For the text-containing cell, return its midpoint in [X, Y] coordinate format. 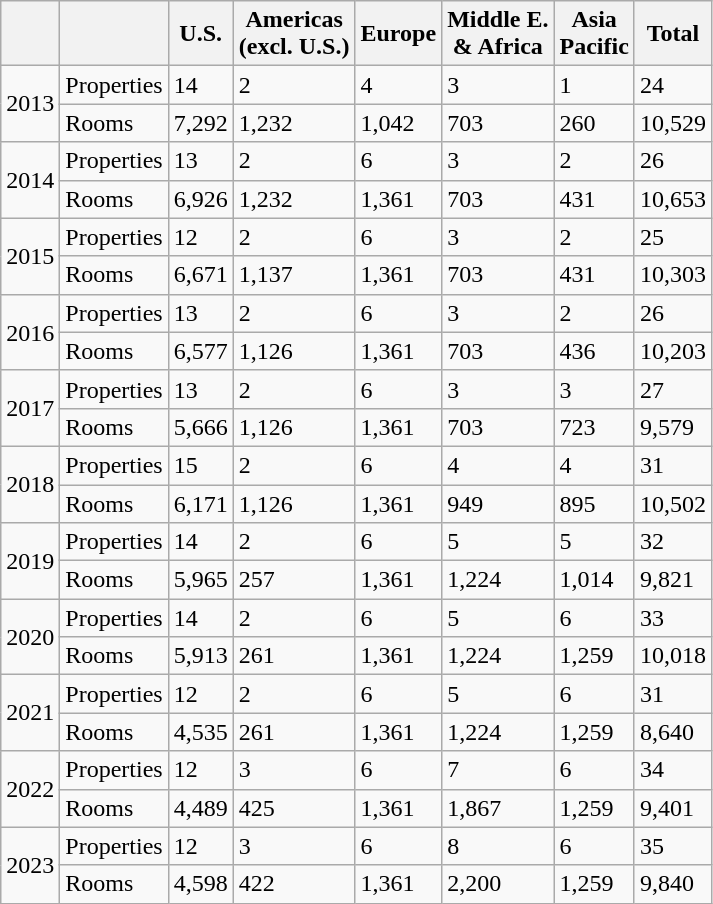
1,867 [498, 808]
27 [672, 389]
1,014 [594, 580]
2017 [30, 408]
34 [672, 770]
2013 [30, 104]
9,821 [672, 580]
1 [594, 85]
U.S. [200, 34]
10,653 [672, 199]
15 [200, 465]
260 [594, 123]
10,018 [672, 656]
Asia Pacific [594, 34]
35 [672, 846]
9,401 [672, 808]
Middle E.& Africa [498, 34]
4,598 [200, 884]
723 [594, 427]
2020 [30, 637]
257 [294, 580]
6,926 [200, 199]
6,171 [200, 503]
32 [672, 542]
2015 [30, 256]
425 [294, 808]
2,200 [498, 884]
10,303 [672, 275]
10,203 [672, 351]
7 [498, 770]
2018 [30, 484]
5,913 [200, 656]
2021 [30, 713]
Americas(excl. U.S.) [294, 34]
Europe [398, 34]
5,965 [200, 580]
24 [672, 85]
33 [672, 618]
25 [672, 237]
4,489 [200, 808]
6,577 [200, 351]
7,292 [200, 123]
Total [672, 34]
2019 [30, 561]
436 [594, 351]
2014 [30, 180]
4,535 [200, 732]
2022 [30, 789]
9,840 [672, 884]
9,579 [672, 427]
8,640 [672, 732]
949 [498, 503]
422 [294, 884]
2016 [30, 332]
895 [594, 503]
1,042 [398, 123]
2023 [30, 865]
10,502 [672, 503]
10,529 [672, 123]
8 [498, 846]
6,671 [200, 275]
1,137 [294, 275]
5,666 [200, 427]
